Output the (x, y) coordinate of the center of the cell containing the given text.  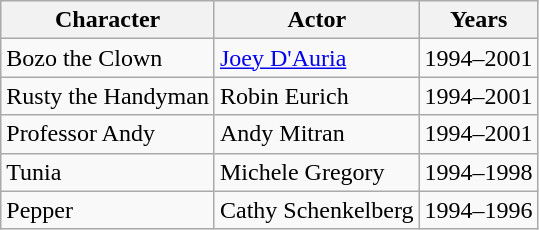
Joey D'Auria (316, 58)
Years (478, 20)
Pepper (108, 210)
Cathy Schenkelberg (316, 210)
Robin Eurich (316, 96)
Andy Mitran (316, 134)
Tunia (108, 172)
1994–1996 (478, 210)
Actor (316, 20)
Rusty the Handyman (108, 96)
Character (108, 20)
Bozo the Clown (108, 58)
Michele Gregory (316, 172)
1994–1998 (478, 172)
Professor Andy (108, 134)
